From the cell containing the given text, extract its center point as (X, Y) coordinate. 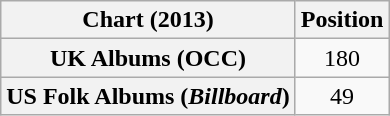
49 (342, 96)
Position (342, 20)
US Folk Albums (Billboard) (148, 96)
180 (342, 58)
UK Albums (OCC) (148, 58)
Chart (2013) (148, 20)
